Detect which cell encompasses the target text, then output its [x, y] center coordinate. 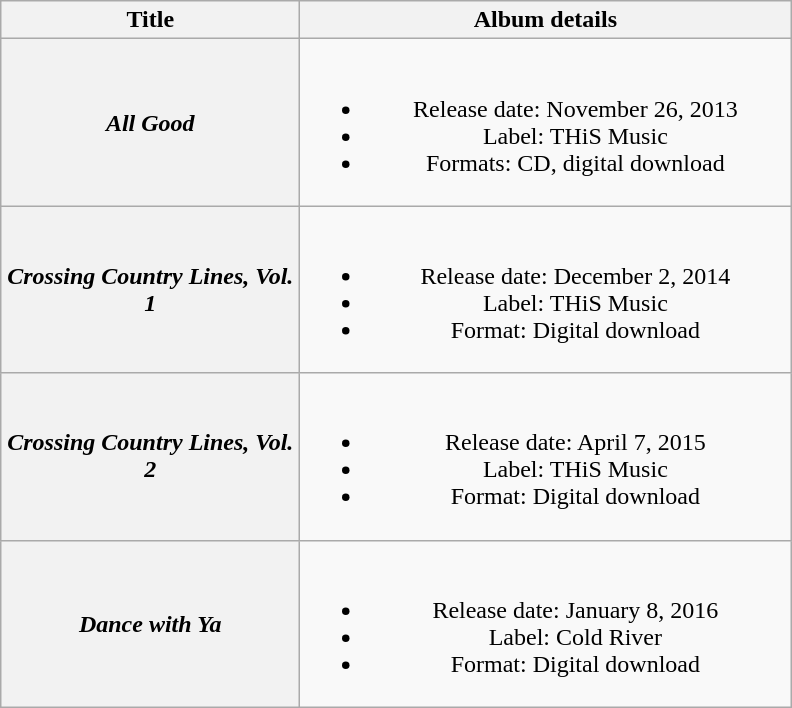
Release date: January 8, 2016Label: Cold RiverFormat: Digital download [546, 624]
All Good [150, 122]
Crossing Country Lines, Vol. 2 [150, 456]
Dance with Ya [150, 624]
Release date: November 26, 2013Label: THiS MusicFormats: CD, digital download [546, 122]
Album details [546, 20]
Release date: December 2, 2014Label: THiS MusicFormat: Digital download [546, 290]
Crossing Country Lines, Vol. 1 [150, 290]
Release date: April 7, 2015Label: THiS MusicFormat: Digital download [546, 456]
Title [150, 20]
